Capture the cell that displays the provided text and extract its [X, Y] central coordinate. 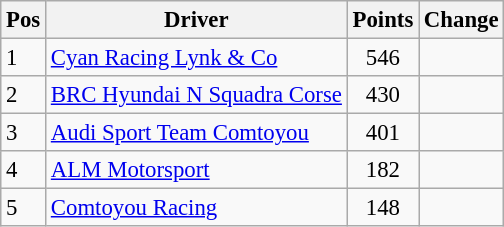
Driver [197, 20]
BRC Hyundai N Squadra Corse [197, 95]
4 [24, 170]
5 [24, 208]
1 [24, 58]
3 [24, 133]
2 [24, 95]
546 [382, 58]
182 [382, 170]
Change [462, 20]
ALM Motorsport [197, 170]
Comtoyou Racing [197, 208]
430 [382, 95]
148 [382, 208]
Points [382, 20]
Pos [24, 20]
Cyan Racing Lynk & Co [197, 58]
401 [382, 133]
Audi Sport Team Comtoyou [197, 133]
